Scan for the cell matching the given text and deliver its [x, y] coordinate at center. 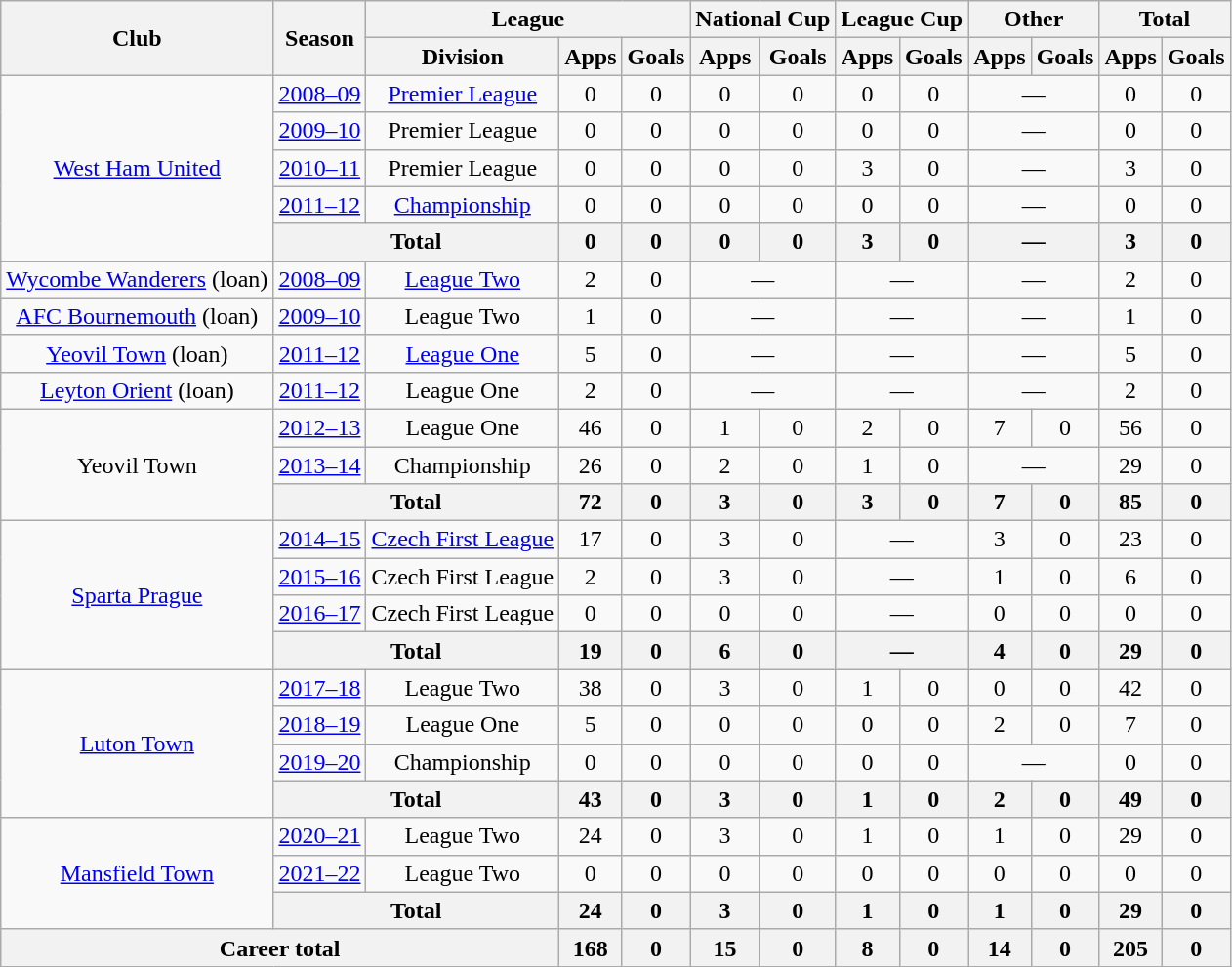
49 [1130, 799]
2010–11 [320, 168]
4 [1000, 651]
8 [867, 947]
23 [1130, 540]
2013–14 [320, 465]
72 [591, 503]
14 [1000, 947]
League [528, 20]
West Ham United [137, 168]
AFC Bournemouth (loan) [137, 316]
42 [1130, 688]
2018–19 [320, 725]
168 [591, 947]
Career total [280, 947]
19 [591, 651]
15 [725, 947]
Sparta Prague [137, 595]
Leyton Orient (loan) [137, 390]
Mansfield Town [137, 873]
2021–22 [320, 873]
205 [1130, 947]
43 [591, 799]
National Cup [763, 20]
2017–18 [320, 688]
56 [1130, 427]
46 [591, 427]
17 [591, 540]
Yeovil Town (loan) [137, 353]
2014–15 [320, 540]
League Cup [902, 20]
2016–17 [320, 614]
Yeovil Town [137, 464]
Club [137, 38]
2020–21 [320, 836]
Other [1034, 20]
Division [463, 57]
38 [591, 688]
26 [591, 465]
2012–13 [320, 427]
2019–20 [320, 762]
Luton Town [137, 744]
Season [320, 38]
2015–16 [320, 577]
Wycombe Wanderers (loan) [137, 279]
85 [1130, 503]
